For the text-containing cell, return its midpoint in (x, y) coordinate format. 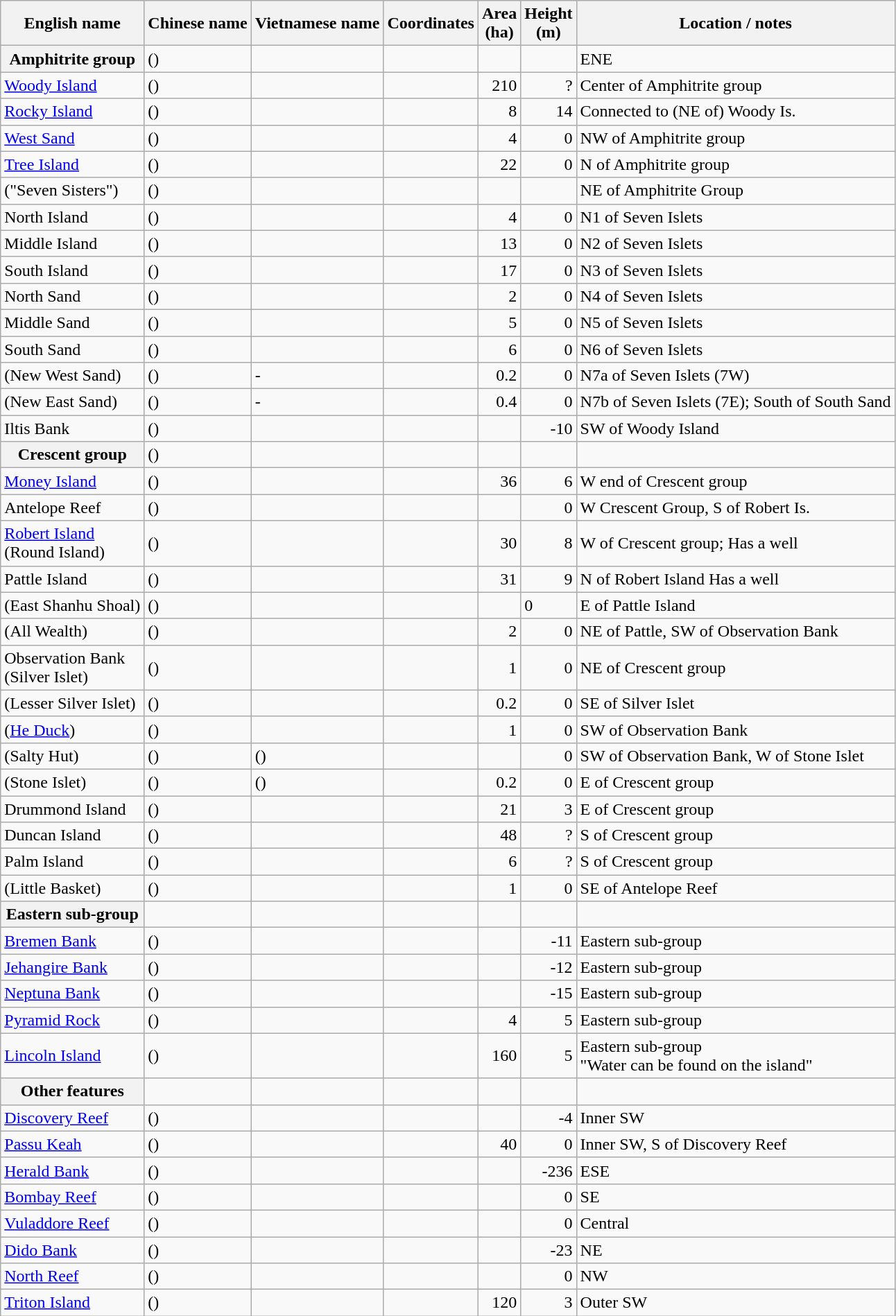
9 (549, 579)
Discovery Reef (72, 1118)
120 (499, 1303)
ENE (735, 59)
48 (499, 836)
-11 (549, 941)
Eastern sub-group "Water can be found on the island" (735, 1055)
Inner SW, S of Discovery Reef (735, 1144)
Lincoln Island (72, 1055)
N7a of Seven Islets (7W) (735, 376)
(Stone Islet) (72, 782)
Herald Bank (72, 1170)
40 (499, 1144)
SE of Silver Islet (735, 703)
-23 (549, 1250)
N of Robert Island Has a well (735, 579)
Vietnamese name (318, 24)
Connected to (NE of) Woody Is. (735, 112)
Central (735, 1223)
SE (735, 1197)
Observation Bank(Silver Islet) (72, 667)
(He Duck) (72, 729)
21 (499, 809)
SW of Woody Island (735, 428)
Palm Island (72, 862)
Area(ha) (499, 24)
Robert Island(Round Island) (72, 544)
(Little Basket) (72, 888)
North Island (72, 217)
Duncan Island (72, 836)
13 (499, 243)
NE of Crescent group (735, 667)
NW of Amphitrite group (735, 138)
160 (499, 1055)
Bremen Bank (72, 941)
Antelope Reef (72, 508)
14 (549, 112)
("Seven Sisters") (72, 191)
(Lesser Silver Islet) (72, 703)
22 (499, 164)
Money Island (72, 481)
West Sand (72, 138)
Center of Amphitrite group (735, 85)
Dido Bank (72, 1250)
Other features (72, 1091)
N7b of Seven Islets (7E); South of South Sand (735, 402)
North Sand (72, 296)
Bombay Reef (72, 1197)
Neptuna Bank (72, 994)
(New West Sand) (72, 376)
Drummond Island (72, 809)
30 (499, 544)
E of Pattle Island (735, 605)
Vuladdore Reef (72, 1223)
Location / notes (735, 24)
36 (499, 481)
Middle Sand (72, 322)
NE of Pattle, SW of Observation Bank (735, 632)
N4 of Seven Islets (735, 296)
-12 (549, 967)
SW of Observation Bank, W of Stone Islet (735, 756)
0.4 (499, 402)
(All Wealth) (72, 632)
31 (499, 579)
South Island (72, 270)
Outer SW (735, 1303)
N of Amphitrite group (735, 164)
Passu Keah (72, 1144)
Amphitrite group (72, 59)
-15 (549, 994)
Pattle Island (72, 579)
South Sand (72, 349)
NE of Amphitrite Group (735, 191)
NE (735, 1250)
W of Crescent group; Has a well (735, 544)
N5 of Seven Islets (735, 322)
Chinese name (198, 24)
-10 (549, 428)
ESE (735, 1170)
(Salty Hut) (72, 756)
17 (499, 270)
N3 of Seven Islets (735, 270)
SE of Antelope Reef (735, 888)
NW (735, 1276)
N6 of Seven Islets (735, 349)
Tree Island (72, 164)
Inner SW (735, 1118)
Iltis Bank (72, 428)
N2 of Seven Islets (735, 243)
Triton Island (72, 1303)
Middle Island (72, 243)
Height(m) (549, 24)
(New East Sand) (72, 402)
N1 of Seven Islets (735, 217)
210 (499, 85)
Rocky Island (72, 112)
North Reef (72, 1276)
W Crescent Group, S of Robert Is. (735, 508)
Coordinates (431, 24)
Pyramid Rock (72, 1020)
SW of Observation Bank (735, 729)
(East Shanhu Shoal) (72, 605)
-236 (549, 1170)
Jehangire Bank (72, 967)
-4 (549, 1118)
Crescent group (72, 455)
W end of Crescent group (735, 481)
English name (72, 24)
Woody Island (72, 85)
